Extract the [x, y] coordinate from the center of the cell holding the provided text.  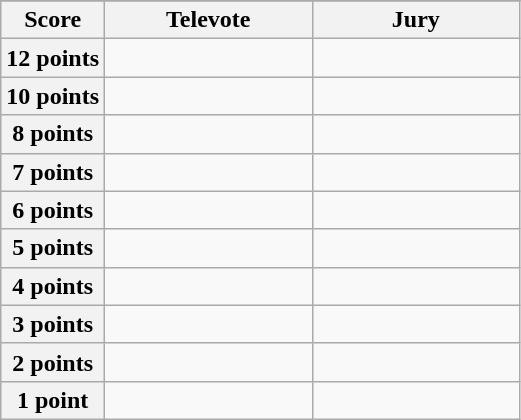
Jury [416, 20]
Televote [209, 20]
7 points [53, 172]
3 points [53, 324]
1 point [53, 400]
2 points [53, 362]
8 points [53, 134]
5 points [53, 248]
6 points [53, 210]
12 points [53, 58]
Score [53, 20]
4 points [53, 286]
10 points [53, 96]
